Determine the (X, Y) coordinate at the center of the cell enclosing the given text.  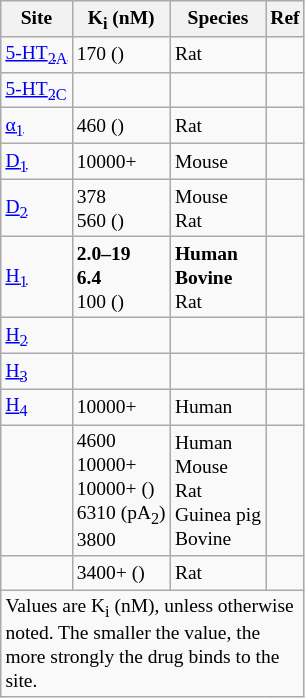
HumanBovineRat (218, 276)
2.0–196.4100 () (121, 276)
170 () (121, 54)
α1 (36, 126)
Human (218, 407)
H2 (36, 336)
HumanMouseRatGuinea pigBovine (218, 491)
Species (218, 19)
H1 (36, 276)
Site (36, 19)
D2 (36, 208)
Ref (286, 19)
3400+ () (121, 572)
H4 (36, 407)
Values are Ki (nM), unless otherwise noted. The smaller the value, the more strongly the drug binds to the site. (152, 644)
Mouse (218, 161)
460010000+10000+ ()6310 (pA2)3800 (121, 491)
5-HT2C (36, 90)
Ki (nM) (121, 19)
H3 (36, 371)
5-HT2A (36, 54)
460 () (121, 126)
D1 (36, 161)
MouseRat (218, 208)
378560 () (121, 208)
